Determine the (x, y) coordinate at the center of the cell enclosing the given text.  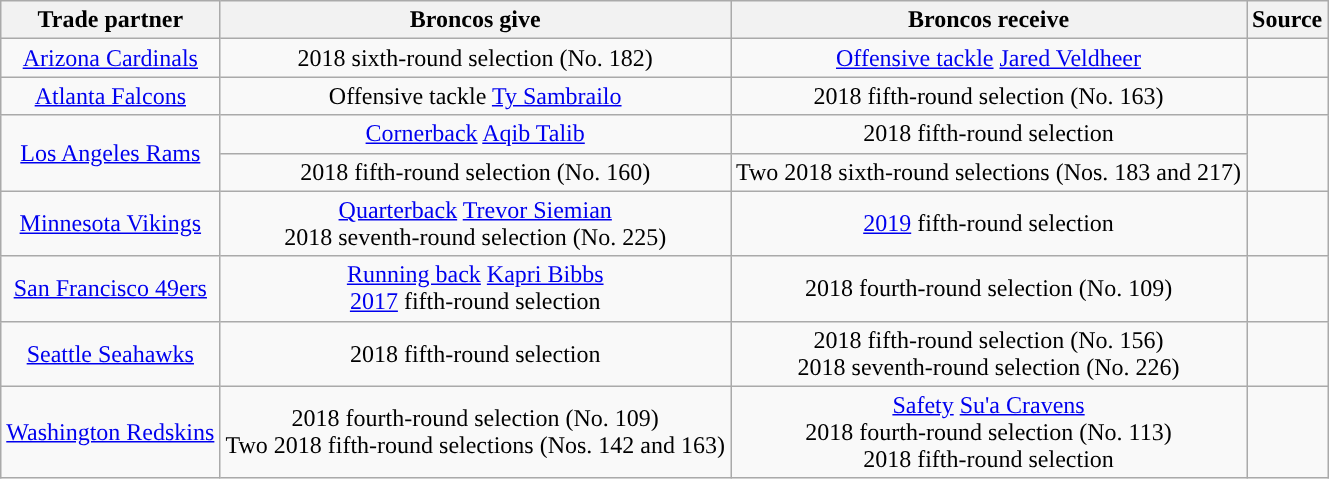
Offensive tackle Ty Sambrailo (476, 96)
Broncos receive (989, 20)
Trade partner (110, 20)
2018 fourth-round selection (No. 109)Two 2018 fifth-round selections (Nos. 142 and 163) (476, 432)
San Francisco 49ers (110, 288)
2018 fourth-round selection (No. 109) (989, 288)
Source (1288, 20)
Minnesota Vikings (110, 224)
Los Angeles Rams (110, 153)
2019 fifth-round selection (989, 224)
Quarterback Trevor Siemian2018 seventh-round selection (No. 225) (476, 224)
2018 sixth-round selection (No. 182) (476, 58)
Safety Su'a Cravens2018 fourth-round selection (No. 113)2018 fifth-round selection (989, 432)
Offensive tackle Jared Veldheer (989, 58)
2018 fifth-round selection (No. 163) (989, 96)
Seattle Seahawks (110, 354)
Running back Kapri Bibbs2017 fifth-round selection (476, 288)
2018 fifth-round selection (No. 160) (476, 172)
Two 2018 sixth-round selections (Nos. 183 and 217) (989, 172)
Washington Redskins (110, 432)
Cornerback Aqib Talib (476, 134)
Atlanta Falcons (110, 96)
2018 fifth-round selection (No. 156)2018 seventh-round selection (No. 226) (989, 354)
Arizona Cardinals (110, 58)
Broncos give (476, 20)
